Extract the (x, y) coordinate from the center of the cell holding the provided text.  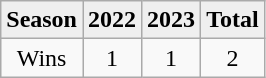
2 (233, 58)
2022 (112, 20)
2023 (172, 20)
Season (42, 20)
Total (233, 20)
Wins (42, 58)
